Scan for the cell matching the given text and deliver its (X, Y) coordinate at center. 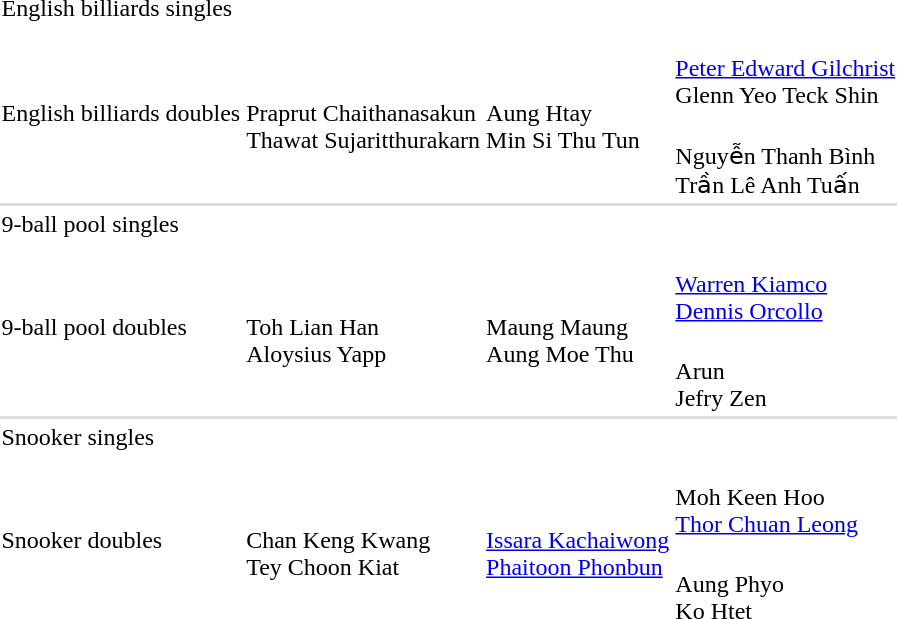
Peter Edward GilchristGlenn Yeo Teck Shin (786, 68)
9-ball pool singles (121, 224)
Maung MaungAung Moe Thu (578, 328)
Warren KiamcoDennis Orcollo (786, 284)
ArunJefry Zen (786, 371)
Aung HtayMin Si Thu Tun (578, 113)
Moh Keen HooThor Chuan Leong (786, 497)
9-ball pool doubles (121, 328)
Snooker singles (121, 437)
English billiards doubles (121, 113)
Praprut ChaithanasakunThawat Sujaritthurakarn (364, 113)
Toh Lian HanAloysius Yapp (364, 328)
Nguyễn Thanh BìnhTrần Lê Anh Tuấn (786, 156)
